Pinpoint the cell where the given text exists, returning its [x, y] midpoint coordinate. 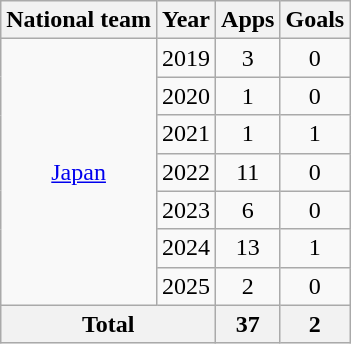
2022 [186, 172]
Year [186, 20]
Apps [248, 20]
3 [248, 58]
2021 [186, 134]
2020 [186, 96]
2024 [186, 248]
11 [248, 172]
37 [248, 324]
2023 [186, 210]
2025 [186, 286]
2019 [186, 58]
National team [79, 20]
Goals [315, 20]
13 [248, 248]
Total [108, 324]
Japan [79, 172]
6 [248, 210]
